Scan for the cell matching the given text and deliver its (X, Y) coordinate at center. 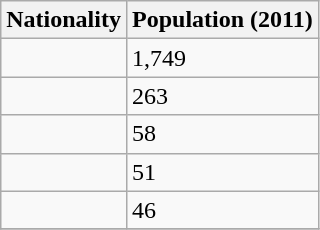
46 (222, 210)
58 (222, 134)
51 (222, 172)
Nationality (64, 20)
263 (222, 96)
Population (2011) (222, 20)
1,749 (222, 58)
